Locate the cell with the specified text and output its [X, Y] center coordinate. 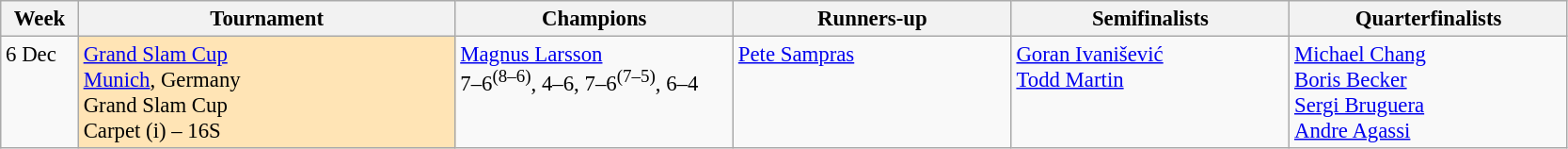
Quarterfinalists [1429, 19]
Semifinalists [1150, 19]
Runners-up [873, 19]
Grand Slam Cup Munich, GermanyGrand Slam CupCarpet (i) – 16S [267, 92]
Pete Sampras [873, 92]
Magnus Larsson 7–6(8–6), 4–6, 7–6(7–5), 6–4 [594, 92]
Champions [594, 19]
Tournament [267, 19]
Goran Ivanišević Todd Martin [1150, 92]
6 Dec [40, 92]
Week [40, 19]
Michael Chang Boris Becker Sergi Bruguera Andre Agassi [1429, 92]
